Identify which cell holds the provided text, then report its [X, Y] central coordinate. 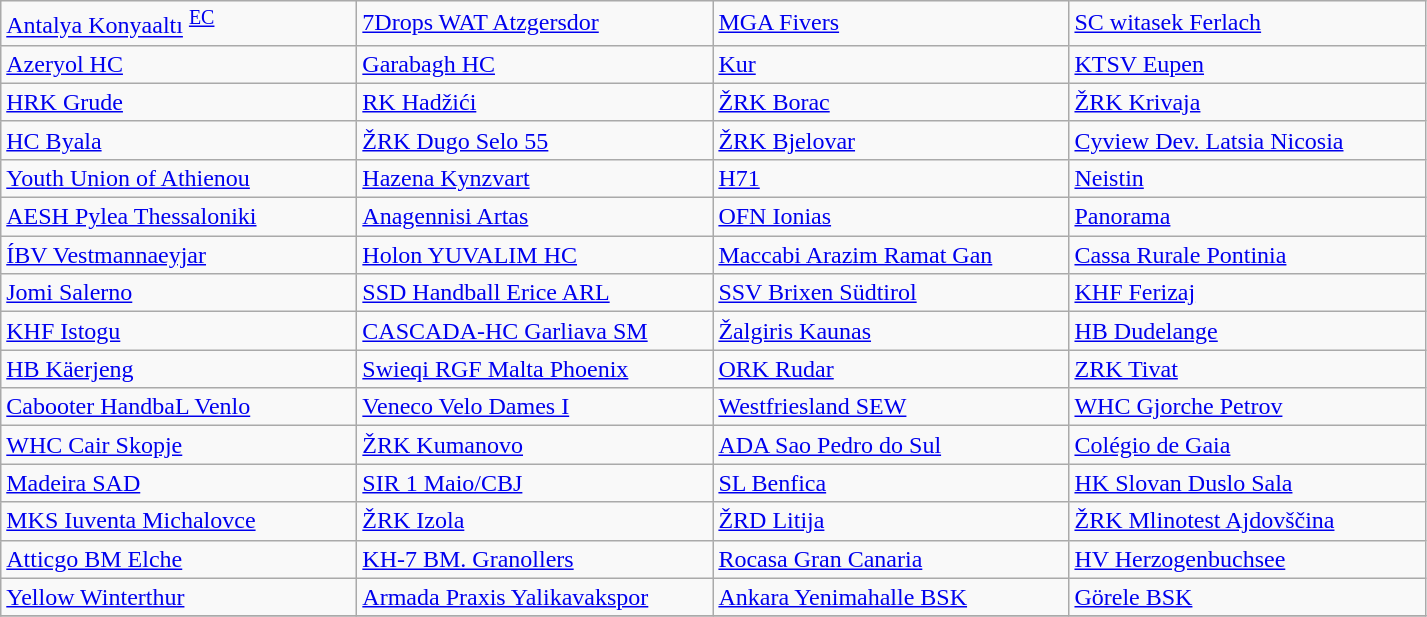
SC witasek Ferlach [1247, 24]
Garabagh HC [535, 64]
HRK Grude [179, 102]
Holon YUVALIM HC [535, 255]
SSV Brixen Südtirol [891, 293]
Armada Praxis Yalikavakspor [535, 597]
SIR 1 Maio/CBJ [535, 483]
Görele BSK [1247, 597]
ŽRK Krivaja [1247, 102]
ŽRD Litija [891, 521]
Veneco Velo Dames I [535, 407]
ŽRK Dugo Selo 55 [535, 140]
WHC Gjorche Petrov [1247, 407]
Swieqi RGF Malta Phoenix [535, 369]
Atticgo BM Elche [179, 559]
WHC Cair Skopje [179, 445]
KTSV Eupen [1247, 64]
Yellow Winterthur [179, 597]
Cabooter HandbaL Venlo [179, 407]
SSD Handball Erice ARL [535, 293]
HV Herzogenbuchsee [1247, 559]
CASCADA-HC Garliava SM [535, 331]
MKS Iuventa Michalovce [179, 521]
Anagennisi Artas [535, 217]
ŽRK Bjelovar [891, 140]
MGA Fivers [891, 24]
HB Käerjeng [179, 369]
ŽRK Borac [891, 102]
HB Dudelange [1247, 331]
KHF Ferizaj [1247, 293]
Youth Union of Athienou [179, 178]
Madeira SAD [179, 483]
Ankara Yenimahalle BSK [891, 597]
Hazena Kynzvart [535, 178]
ŽRK Kumanovo [535, 445]
HK Slovan Duslo Sala [1247, 483]
OFN Ionias [891, 217]
KHF Istogu [179, 331]
SL Benfica [891, 483]
ORK Rudar [891, 369]
Azeryol HC [179, 64]
Maccabi Arazim Ramat Gan [891, 255]
ŽRK Izola [535, 521]
Žalgiris Kaunas [891, 331]
Jomi Salerno [179, 293]
7Drops WAT Atzgersdor [535, 24]
KH-7 BM. Granollers [535, 559]
Neistin [1247, 178]
Cyview Dev. Latsia Nicosia [1247, 140]
RK Hadžići [535, 102]
ADA Sao Pedro do Sul [891, 445]
AESH Pylea Thessaloniki [179, 217]
ÍBV Vestmannaeyjar [179, 255]
HC Byala [179, 140]
H71 [891, 178]
ŽRK Mlinotest Ajdovščina [1247, 521]
Westfriesland SEW [891, 407]
Panorama [1247, 217]
ZRK Tivat [1247, 369]
Antalya Konyaaltı EC [179, 24]
Colégio de Gaia [1247, 445]
Rocasa Gran Canaria [891, 559]
Kur [891, 64]
Cassa Rurale Pontinia [1247, 255]
